Identify which cell holds the provided text, then report its (X, Y) central coordinate. 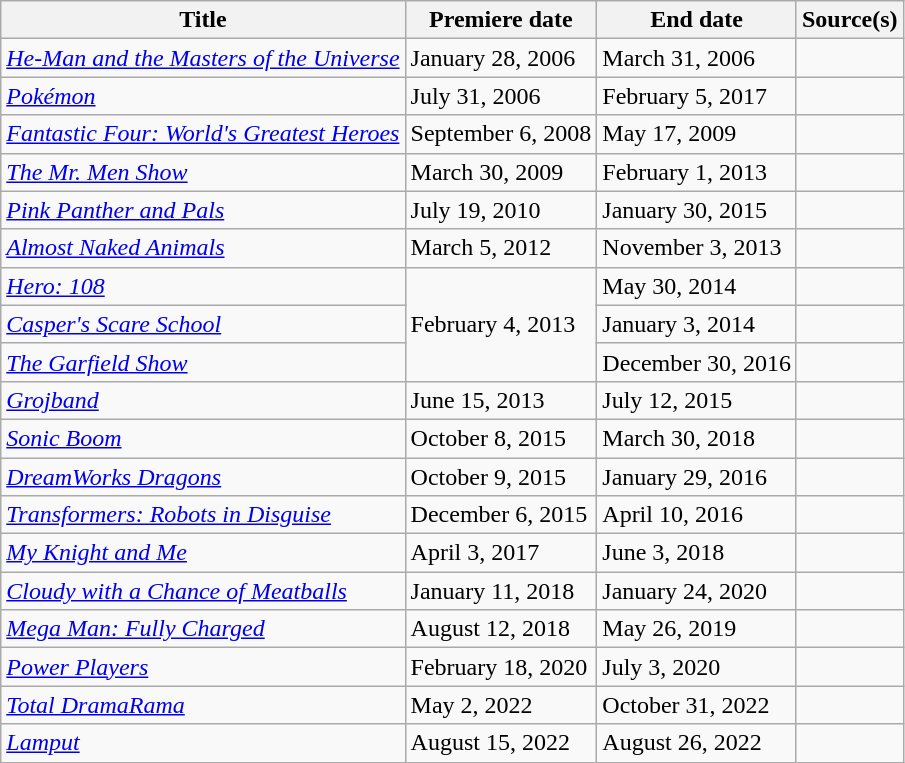
End date (697, 20)
January 3, 2014 (697, 324)
Total DramaRama (203, 705)
February 18, 2020 (501, 667)
He-Man and the Masters of the Universe (203, 58)
My Knight and Me (203, 553)
April 10, 2016 (697, 515)
March 30, 2009 (501, 172)
September 6, 2008 (501, 134)
Almost Naked Animals (203, 248)
February 5, 2017 (697, 96)
Cloudy with a Chance of Meatballs (203, 591)
Source(s) (850, 20)
DreamWorks Dragons (203, 477)
July 19, 2010 (501, 210)
June 3, 2018 (697, 553)
May 17, 2009 (697, 134)
Fantastic Four: World's Greatest Heroes (203, 134)
Lamput (203, 743)
February 1, 2013 (697, 172)
Premiere date (501, 20)
December 30, 2016 (697, 362)
May 26, 2019 (697, 629)
The Garfield Show (203, 362)
July 3, 2020 (697, 667)
March 30, 2018 (697, 438)
June 15, 2013 (501, 400)
July 31, 2006 (501, 96)
Pokémon (203, 96)
The Mr. Men Show (203, 172)
January 24, 2020 (697, 591)
August 26, 2022 (697, 743)
May 2, 2022 (501, 705)
Sonic Boom (203, 438)
Hero: 108 (203, 286)
December 6, 2015 (501, 515)
October 8, 2015 (501, 438)
July 12, 2015 (697, 400)
November 3, 2013 (697, 248)
March 5, 2012 (501, 248)
March 31, 2006 (697, 58)
January 30, 2015 (697, 210)
May 30, 2014 (697, 286)
Grojband (203, 400)
Power Players (203, 667)
October 31, 2022 (697, 705)
Casper's Scare School (203, 324)
January 29, 2016 (697, 477)
October 9, 2015 (501, 477)
January 11, 2018 (501, 591)
August 12, 2018 (501, 629)
Pink Panther and Pals (203, 210)
Mega Man: Fully Charged (203, 629)
February 4, 2013 (501, 324)
Title (203, 20)
January 28, 2006 (501, 58)
August 15, 2022 (501, 743)
Transformers: Robots in Disguise (203, 515)
April 3, 2017 (501, 553)
